Scan for the cell matching the given text and deliver its [X, Y] coordinate at center. 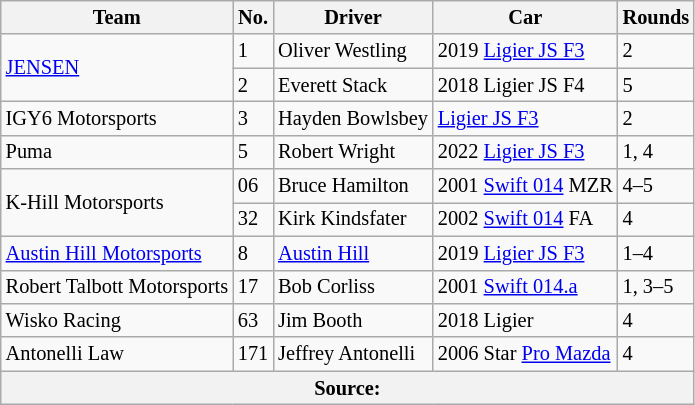
Wisko Racing [117, 320]
Puma [117, 152]
3 [253, 118]
Team [117, 17]
171 [253, 354]
IGY6 Motorsports [117, 118]
K-Hill Motorsports [117, 202]
Hayden Bowlsbey [353, 118]
06 [253, 186]
Robert Talbott Motorsports [117, 287]
Rounds [656, 17]
2001 Swift 014 MZR [526, 186]
63 [253, 320]
1, 3–5 [656, 287]
Robert Wright [353, 152]
1 [253, 51]
Car [526, 17]
Bob Corliss [353, 287]
2002 Swift 014 FA [526, 219]
JENSEN [117, 68]
2006 Star Pro Mazda [526, 354]
Jim Booth [353, 320]
2001 Swift 014.a [526, 287]
32 [253, 219]
Oliver Westling [353, 51]
Antonelli Law [117, 354]
17 [253, 287]
1–4 [656, 253]
Jeffrey Antonelli [353, 354]
No. [253, 17]
Ligier JS F3 [526, 118]
Driver [353, 17]
4–5 [656, 186]
Kirk Kindsfater [353, 219]
Bruce Hamilton [353, 186]
Austin Hill Motorsports [117, 253]
Austin Hill [353, 253]
Source: [348, 388]
2022 Ligier JS F3 [526, 152]
2018 Ligier JS F4 [526, 85]
Everett Stack [353, 85]
8 [253, 253]
1, 4 [656, 152]
2018 Ligier [526, 320]
